Return (X, Y) of the center of cell containing provided text 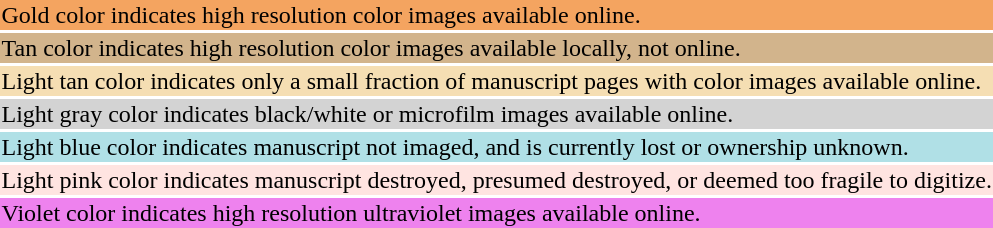
Gold color indicates high resolution color images available online. (496, 15)
Light pink color indicates manuscript destroyed, presumed destroyed, or deemed too fragile to digitize. (496, 180)
Light tan color indicates only a small fraction of manuscript pages with color images available online. (496, 81)
Violet color indicates high resolution ultraviolet images available online. (496, 213)
Light blue color indicates manuscript not imaged, and is currently lost or ownership unknown. (496, 147)
Light gray color indicates black/white or microfilm images available online. (496, 114)
Tan color indicates high resolution color images available locally, not online. (496, 48)
